Identify which cell holds the provided text, then report its [x, y] central coordinate. 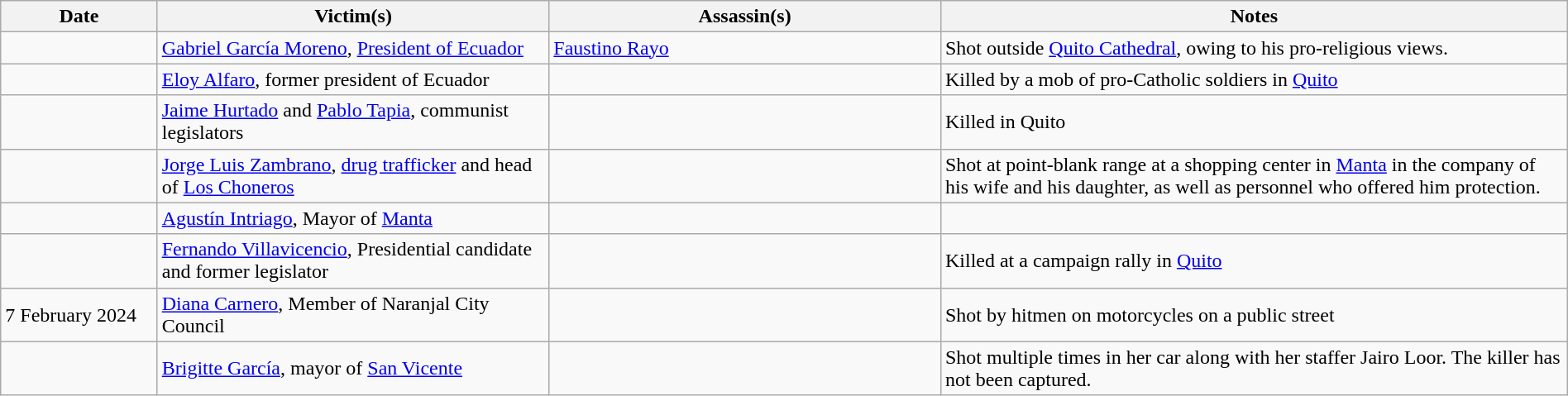
Assassin(s) [745, 17]
Diana Carnero, Member of Naranjal City Council [353, 314]
Killed in Quito [1254, 122]
Brigitte García, mayor of San Vicente [353, 369]
Shot by hitmen on motorcycles on a public street [1254, 314]
Killed by a mob of pro-Catholic soldiers in Quito [1254, 79]
Date [79, 17]
Agustín Intriago, Mayor of Manta [353, 218]
Jorge Luis Zambrano, drug trafficker and head of Los Choneros [353, 175]
Jaime Hurtado and Pablo Tapia, communist legislators [353, 122]
Victim(s) [353, 17]
Gabriel García Moreno, President of Ecuador [353, 48]
Shot at point-blank range at a shopping center in Manta in the company of his wife and his daughter, as well as personnel who offered him protection. [1254, 175]
Faustino Rayo [745, 48]
Shot multiple times in her car along with her staffer Jairo Loor. The killer has not been captured. [1254, 369]
Notes [1254, 17]
Killed at a campaign rally in Quito [1254, 261]
Eloy Alfaro, former president of Ecuador [353, 79]
Fernando Villavicencio, Presidential candidate and former legislator [353, 261]
7 February 2024 [79, 314]
Shot outside Quito Cathedral, owing to his pro-religious views. [1254, 48]
